Locate the cell with the specified text and output its [X, Y] center coordinate. 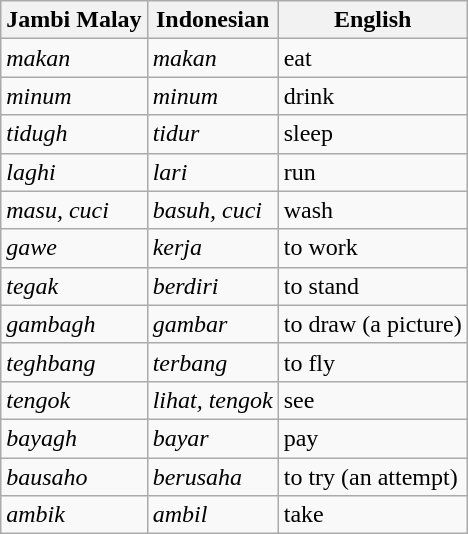
lihat, tengok [212, 400]
bausaho [74, 477]
gambar [212, 324]
berusaha [212, 477]
kerja [212, 248]
to fly [372, 362]
to stand [372, 286]
see [372, 400]
terbang [212, 362]
to draw (a picture) [372, 324]
Indonesian [212, 20]
teghbang [74, 362]
pay [372, 438]
tengok [74, 400]
drink [372, 96]
sleep [372, 134]
to try (an attempt) [372, 477]
bayagh [74, 438]
basuh, cuci [212, 210]
ambil [212, 515]
run [372, 172]
to work [372, 248]
gambagh [74, 324]
tidugh [74, 134]
berdiri [212, 286]
tegak [74, 286]
wash [372, 210]
ambik [74, 515]
take [372, 515]
eat [372, 58]
English [372, 20]
bayar [212, 438]
laghi [74, 172]
lari [212, 172]
tidur [212, 134]
masu, cuci [74, 210]
gawe [74, 248]
Jambi Malay [74, 20]
